Search for the cell housing the specified text and yield its [x, y] center coordinate. 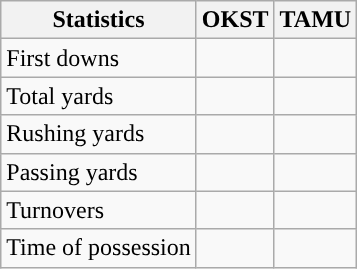
Rushing yards [99, 134]
Total yards [99, 96]
First downs [99, 58]
Turnovers [99, 210]
Passing yards [99, 172]
TAMU [316, 20]
Statistics [99, 20]
Time of possession [99, 248]
OKST [235, 20]
